Find where the given text appears and provide that cell's center as [X, Y] coordinate. 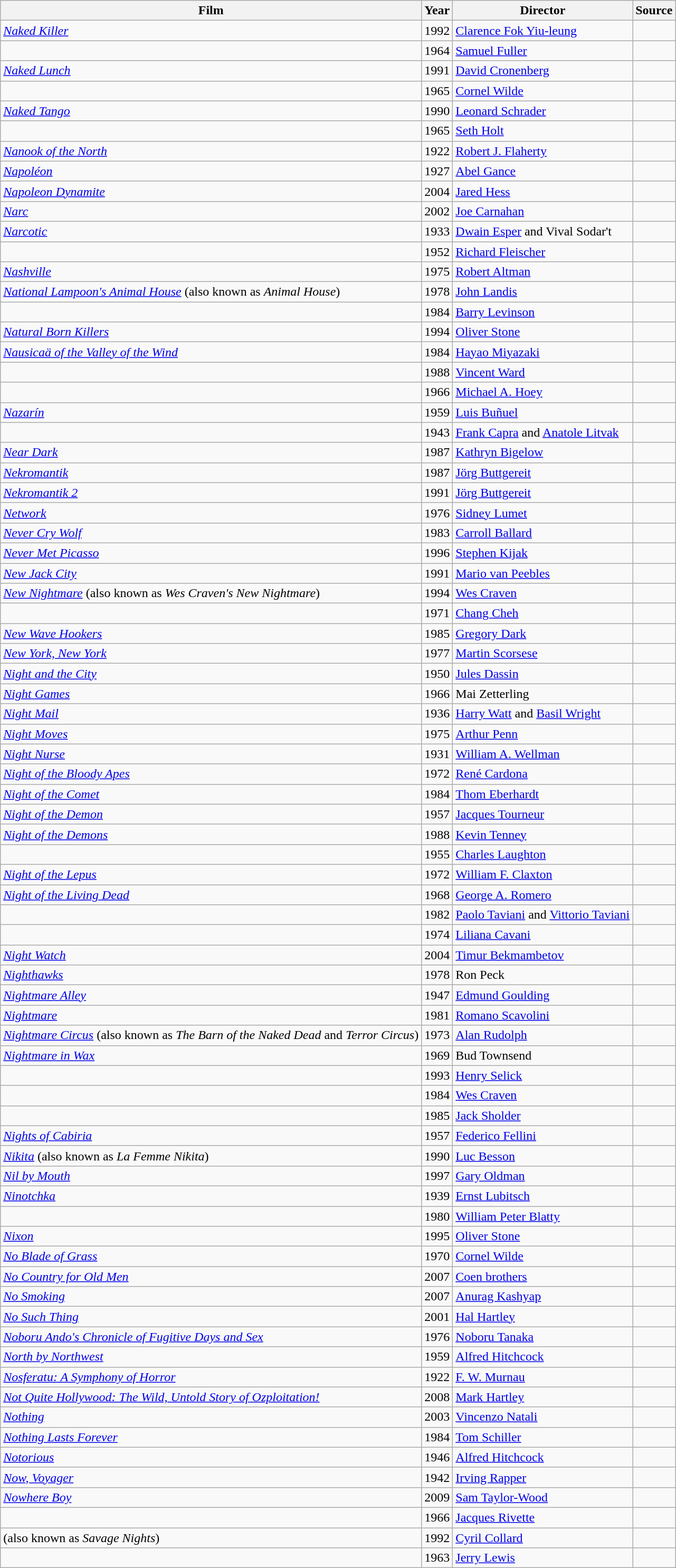
Night Mail [211, 714]
Nausicaä of the Valley of the Wind [211, 352]
1931 [437, 754]
1995 [437, 1236]
Narc [211, 211]
William Peter Blatty [542, 1216]
George A. Romero [542, 895]
Stephen Kijak [542, 553]
John Landis [542, 292]
Year [437, 11]
Hal Hartley [542, 1317]
Napoleon Dynamite [211, 191]
Alan Rudolph [542, 1035]
1964 [437, 51]
Nikita (also known as La Femme Nikita) [211, 1156]
Samuel Fuller [542, 51]
Jack Sholder [542, 1116]
Nazarín [211, 412]
Robert J. Flaherty [542, 151]
1933 [437, 231]
Nixon [211, 1236]
1980 [437, 1216]
New York, New York [211, 654]
Jules Dassin [542, 674]
Never Met Picasso [211, 553]
New Nightmare (also known as Wes Craven's New Nightmare) [211, 593]
1973 [437, 1035]
Source [654, 11]
Nowhere Boy [211, 1497]
Night of the Demon [211, 814]
Ernst Lubitsch [542, 1196]
2001 [437, 1317]
Noboru Tanaka [542, 1337]
William F. Claxton [542, 874]
Night Moves [211, 734]
Never Cry Wolf [211, 533]
Mark Hartley [542, 1397]
1974 [437, 935]
Luc Besson [542, 1156]
2002 [437, 211]
Nighthawks [211, 975]
Night of the Bloody Apes [211, 774]
No Smoking [211, 1297]
F. W. Murnau [542, 1377]
1996 [437, 553]
No Blade of Grass [211, 1257]
Gregory Dark [542, 634]
Kathryn Bigelow [542, 452]
North by Northwest [211, 1357]
Thom Eberhardt [542, 794]
Anurag Kashyap [542, 1297]
2003 [437, 1417]
David Cronenberg [542, 71]
Nashville [211, 272]
1952 [437, 252]
Sidney Lumet [542, 513]
Edmund Goulding [542, 995]
Night of the Demons [211, 834]
Harry Watt and Basil Wright [542, 714]
1997 [437, 1176]
Irving Rapper [542, 1477]
Night of the Lepus [211, 874]
Timur Bekmambetov [542, 955]
1942 [437, 1477]
Night of the Living Dead [211, 895]
Nightmare Circus (also known as The Barn of the Naked Dead and Terror Circus) [211, 1035]
Kevin Tenney [542, 834]
Hayao Miyazaki [542, 352]
1983 [437, 533]
Near Dark [211, 452]
National Lampoon's Animal House (also known as Animal House) [211, 292]
Vincent Ward [542, 372]
Paolo Taviani and Vittorio Taviani [542, 915]
Vincenzo Natali [542, 1417]
Not Quite Hollywood: The Wild, Untold Story of Ozploitation! [211, 1397]
Natural Born Killers [211, 332]
Ron Peck [542, 975]
Mario van Peebles [542, 573]
Jacques Rivette [542, 1517]
Richard Fleischer [542, 252]
New Jack City [211, 573]
2008 [437, 1397]
Jacques Tourneur [542, 814]
Nosferatu: A Symphony of Horror [211, 1377]
Dwain Esper and Vival Sodar't [542, 231]
Martin Scorsese [542, 654]
Abel Gance [542, 171]
No Country for Old Men [211, 1277]
Cyril Collard [542, 1538]
Naked Lunch [211, 71]
Naked Killer [211, 31]
Jerry Lewis [542, 1558]
Romano Scavolini [542, 1015]
Robert Altman [542, 272]
Narcotic [211, 231]
Nekromantik [211, 473]
Charles Laughton [542, 854]
Night Nurse [211, 754]
Tom Schiller [542, 1437]
René Cardona [542, 774]
Nanook of the North [211, 151]
Jared Hess [542, 191]
1943 [437, 432]
Notorious [211, 1457]
Ninotchka [211, 1196]
1982 [437, 915]
Coen brothers [542, 1277]
1968 [437, 895]
Sam Taylor-Wood [542, 1497]
Nightmare Alley [211, 995]
Barry Levinson [542, 312]
Napoléon [211, 171]
Night Watch [211, 955]
No Such Thing [211, 1317]
Nothing [211, 1417]
1947 [437, 995]
Nil by Mouth [211, 1176]
Chang Cheh [542, 613]
Director [542, 11]
Naked Tango [211, 111]
Film [211, 11]
1969 [437, 1055]
1950 [437, 674]
Federico Fellini [542, 1136]
Frank Capra and Anatole Litvak [542, 432]
Henry Selick [542, 1075]
1971 [437, 613]
Joe Carnahan [542, 211]
1946 [437, 1457]
1981 [437, 1015]
Nightmare in Wax [211, 1055]
New Wave Hookers [211, 634]
Arthur Penn [542, 734]
Liliana Cavani [542, 935]
Michael A. Hoey [542, 392]
Bud Townsend [542, 1055]
1993 [437, 1075]
1936 [437, 714]
Clarence Fok Yiu-leung [542, 31]
Night of the Comet [211, 794]
1977 [437, 654]
Seth Holt [542, 131]
Noboru Ando's Chronicle of Fugitive Days and Sex [211, 1337]
Leonard Schrader [542, 111]
Nothing Lasts Forever [211, 1437]
Carroll Ballard [542, 533]
Night Games [211, 694]
1955 [437, 854]
Nightmare [211, 1015]
Nights of Cabiria [211, 1136]
William A. Wellman [542, 754]
1963 [437, 1558]
1927 [437, 171]
Luis Buñuel [542, 412]
Mai Zetterling [542, 694]
Nekromantik 2 [211, 493]
1970 [437, 1257]
Now, Voyager [211, 1477]
2009 [437, 1497]
1939 [437, 1196]
(also known as Savage Nights) [211, 1538]
Network [211, 513]
Night and the City [211, 674]
Gary Oldman [542, 1176]
